Find where the given text appears and provide that cell's center as (X, Y) coordinate. 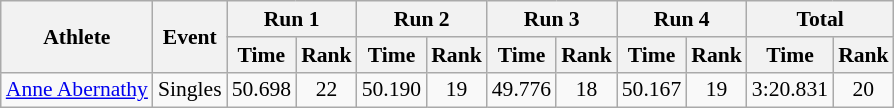
Event (190, 36)
Anne Abernathy (77, 90)
Run 4 (682, 19)
20 (864, 90)
50.190 (392, 90)
Singles (190, 90)
50.698 (262, 90)
Athlete (77, 36)
49.776 (522, 90)
Run 2 (422, 19)
50.167 (652, 90)
Total (820, 19)
3:20.831 (790, 90)
Run 1 (292, 19)
18 (586, 90)
22 (326, 90)
Run 3 (552, 19)
